Locate the cell with the specified text and output its [X, Y] center coordinate. 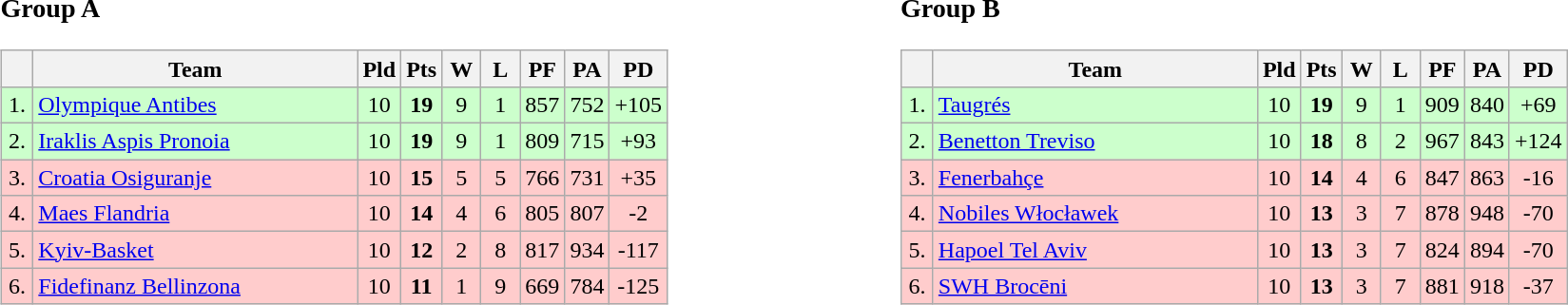
918 [1487, 286]
18 [1322, 142]
+69 [1539, 105]
824 [1442, 250]
SWH Brocēni [1095, 286]
-2 [639, 214]
Olympique Antibes [196, 105]
731 [588, 178]
-37 [1539, 286]
909 [1442, 105]
807 [588, 214]
Fidefinanz Bellinzona [196, 286]
Hapoel Tel Aviv [1095, 250]
934 [588, 250]
Nobiles Włocławek [1095, 214]
857 [542, 105]
766 [542, 178]
847 [1442, 178]
Maes Flandria [196, 214]
+93 [639, 142]
+124 [1539, 142]
863 [1487, 178]
-16 [1539, 178]
752 [588, 105]
715 [588, 142]
Kyiv-Basket [196, 250]
-125 [639, 286]
817 [542, 250]
15 [422, 178]
878 [1442, 214]
843 [1487, 142]
894 [1487, 250]
-117 [639, 250]
Benetton Treviso [1095, 142]
+35 [639, 178]
840 [1487, 105]
Fenerbahçe [1095, 178]
11 [422, 286]
805 [542, 214]
Taugrés [1095, 105]
+105 [639, 105]
Iraklis Aspis Pronoia [196, 142]
948 [1487, 214]
809 [542, 142]
12 [422, 250]
967 [1442, 142]
881 [1442, 286]
Croatia Osiguranje [196, 178]
784 [588, 286]
669 [542, 286]
